Extract the [X, Y] coordinate from the center of the cell holding the provided text.  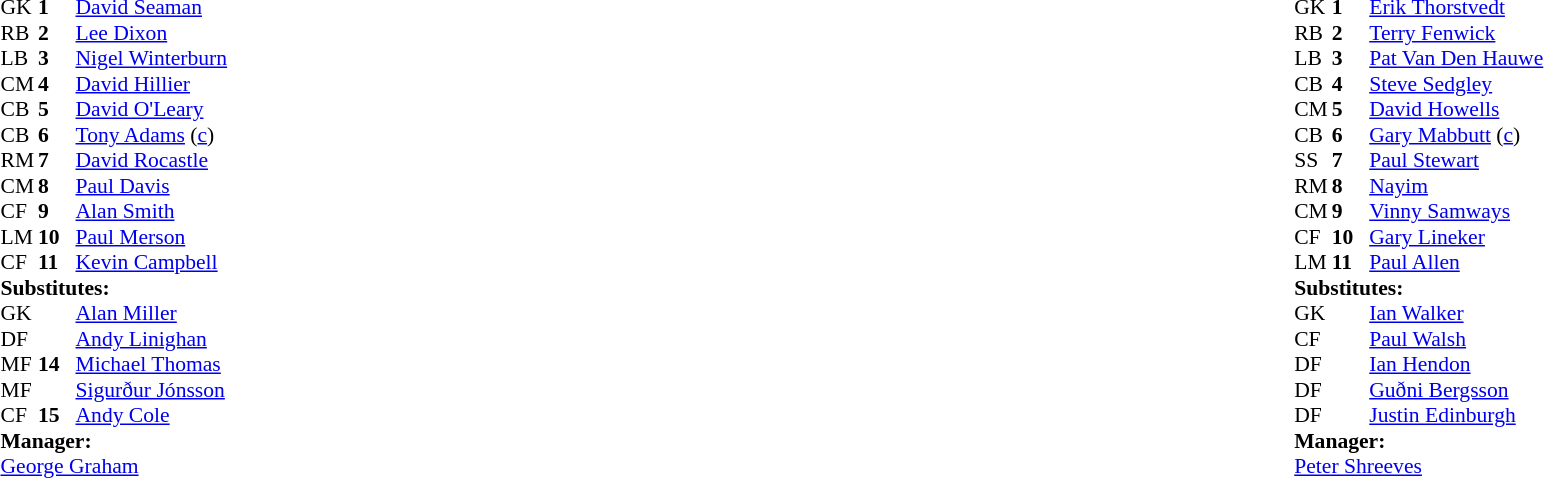
Nayim [1456, 186]
Kevin Campbell [152, 263]
David Howells [1456, 109]
Paul Stewart [1456, 161]
Guðni Bergsson [1456, 390]
Paul Walsh [1456, 339]
SS [1313, 161]
David Hillier [152, 84]
Andy Cole [152, 415]
Vinny Samways [1456, 211]
Terry Fenwick [1456, 33]
Gary Mabbutt (c) [1456, 135]
Lee Dixon [152, 33]
14 [57, 365]
Nigel Winterburn [152, 59]
Tony Adams (c) [152, 135]
Andy Linighan [152, 339]
David Rocastle [152, 161]
Alan Smith [152, 211]
Gary Lineker [1456, 237]
Alan Miller [152, 313]
Steve Sedgley [1456, 84]
15 [57, 415]
Pat Van Den Hauwe [1456, 59]
Paul Davis [152, 186]
Sigurður Jónsson [152, 390]
Paul Merson [152, 237]
Michael Thomas [152, 365]
Ian Hendon [1456, 365]
Ian Walker [1456, 313]
Paul Allen [1456, 263]
Justin Edinburgh [1456, 415]
David O'Leary [152, 109]
